Detect which cell encompasses the target text, then output its (x, y) center coordinate. 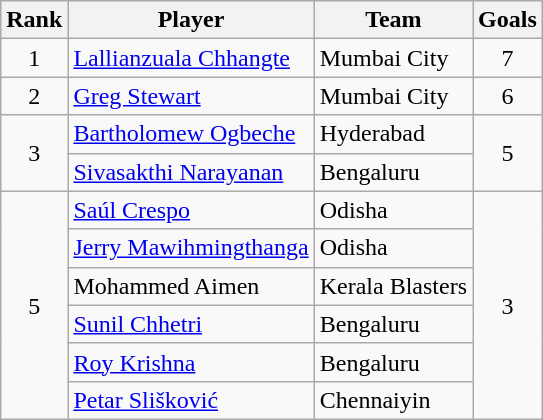
Roy Krishna (191, 362)
Kerala Blasters (393, 286)
Team (393, 20)
Lallianzuala Chhangte (191, 58)
Sunil Chhetri (191, 324)
Petar Slišković (191, 400)
Jerry Mawihmingthanga (191, 248)
Hyderabad (393, 134)
Goals (508, 20)
Sivasakthi Narayanan (191, 172)
2 (34, 96)
Rank (34, 20)
6 (508, 96)
Saúl Crespo (191, 210)
Chennaiyin (393, 400)
Mohammed Aimen (191, 286)
Greg Stewart (191, 96)
Player (191, 20)
1 (34, 58)
7 (508, 58)
Bartholomew Ogbeche (191, 134)
